Capture the cell that displays the provided text and extract its [x, y] central coordinate. 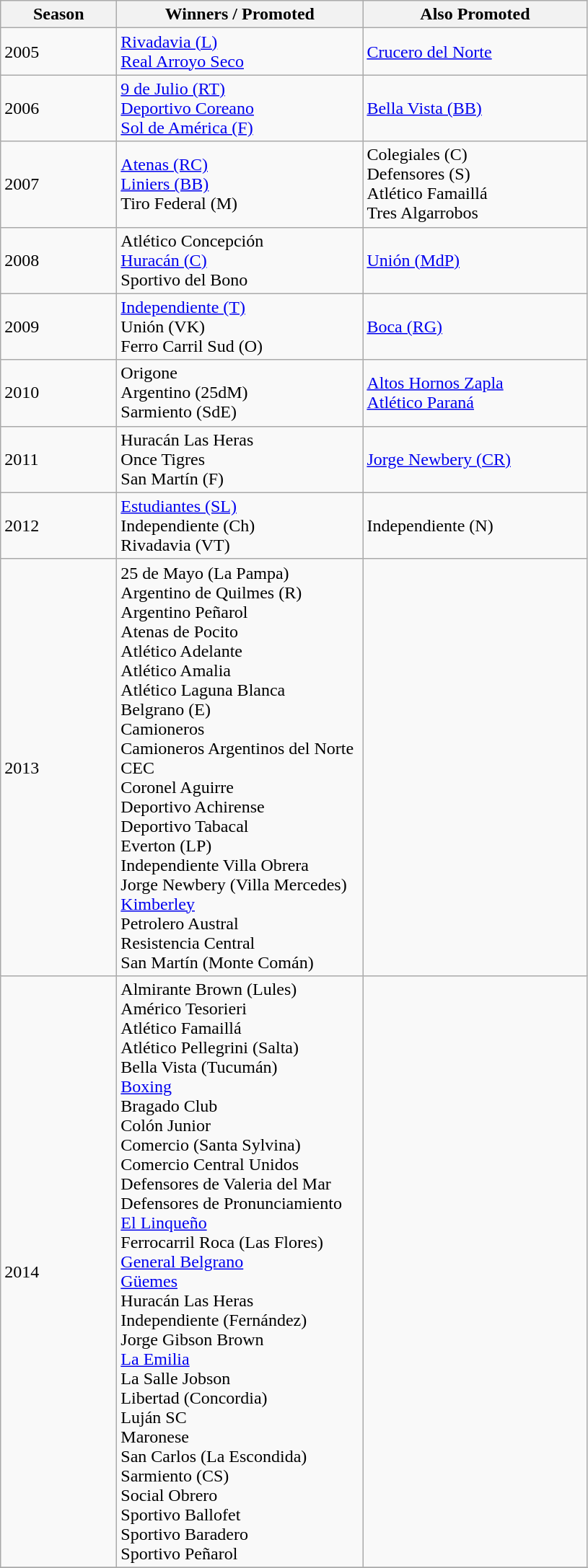
2005 [59, 52]
Winners / Promoted [240, 14]
Boca (RG) [475, 327]
Colegiales (C) Defensores (S) Atlético Famaillá Tres Algarrobos [475, 185]
2014 [59, 1272]
2011 [59, 459]
Origone Argentino (25dM) Sarmiento (SdE) [240, 393]
2007 [59, 185]
Bella Vista (BB) [475, 108]
2009 [59, 327]
Unión (MdP) [475, 260]
2010 [59, 393]
Jorge Newbery (CR) [475, 459]
Atlético Concepción Huracán (C)Sportivo del Bono [240, 260]
2008 [59, 260]
Season [59, 14]
Altos Hornos Zapla Atlético Paraná [475, 393]
Huracán Las Heras Once Tigres San Martín (F) [240, 459]
Also Promoted [475, 14]
Crucero del Norte [475, 52]
Estudiantes (SL) Independiente (Ch) Rivadavia (VT) [240, 526]
9 de Julio (RT)Deportivo Coreano Sol de América (F) [240, 108]
Independiente (N) [475, 526]
Rivadavia (L) Real Arroyo Seco [240, 52]
2013 [59, 767]
Independiente (T) Unión (VK) Ferro Carril Sud (O) [240, 327]
2012 [59, 526]
Atenas (RC) Liniers (BB) Tiro Federal (M) [240, 185]
2006 [59, 108]
